Determine the [X, Y] coordinate at the center of the cell enclosing the given text.  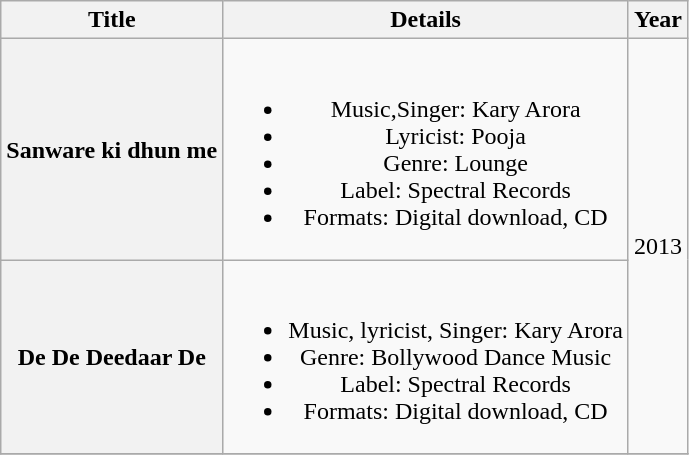
Details [426, 20]
De De Deedaar De [112, 357]
2013 [658, 246]
Music, lyricist, Singer: Kary AroraGenre: Bollywood Dance MusicLabel: Spectral RecordsFormats: Digital download, CD [426, 357]
Title [112, 20]
Year [658, 20]
Music,Singer: Kary AroraLyricist: PoojaGenre: LoungeLabel: Spectral RecordsFormats: Digital download, CD [426, 150]
Sanware ki dhun me [112, 150]
